Pinpoint the cell where the given text exists, returning its (X, Y) midpoint coordinate. 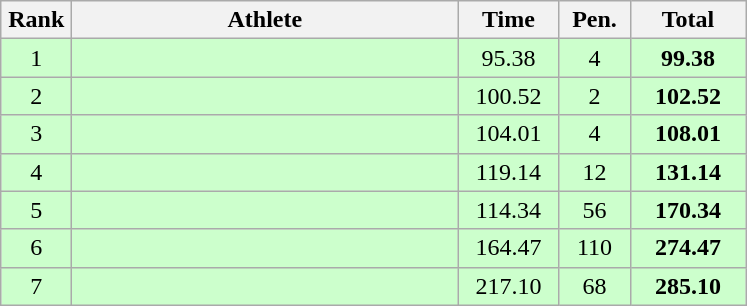
68 (594, 286)
56 (594, 210)
Rank (36, 20)
1 (36, 58)
131.14 (688, 172)
6 (36, 248)
Time (508, 20)
Pen. (594, 20)
217.10 (508, 286)
274.47 (688, 248)
3 (36, 134)
95.38 (508, 58)
Total (688, 20)
100.52 (508, 96)
99.38 (688, 58)
114.34 (508, 210)
164.47 (508, 248)
104.01 (508, 134)
Athlete (265, 20)
119.14 (508, 172)
110 (594, 248)
7 (36, 286)
102.52 (688, 96)
170.34 (688, 210)
108.01 (688, 134)
12 (594, 172)
285.10 (688, 286)
5 (36, 210)
